Capture the cell that displays the provided text and extract its (X, Y) central coordinate. 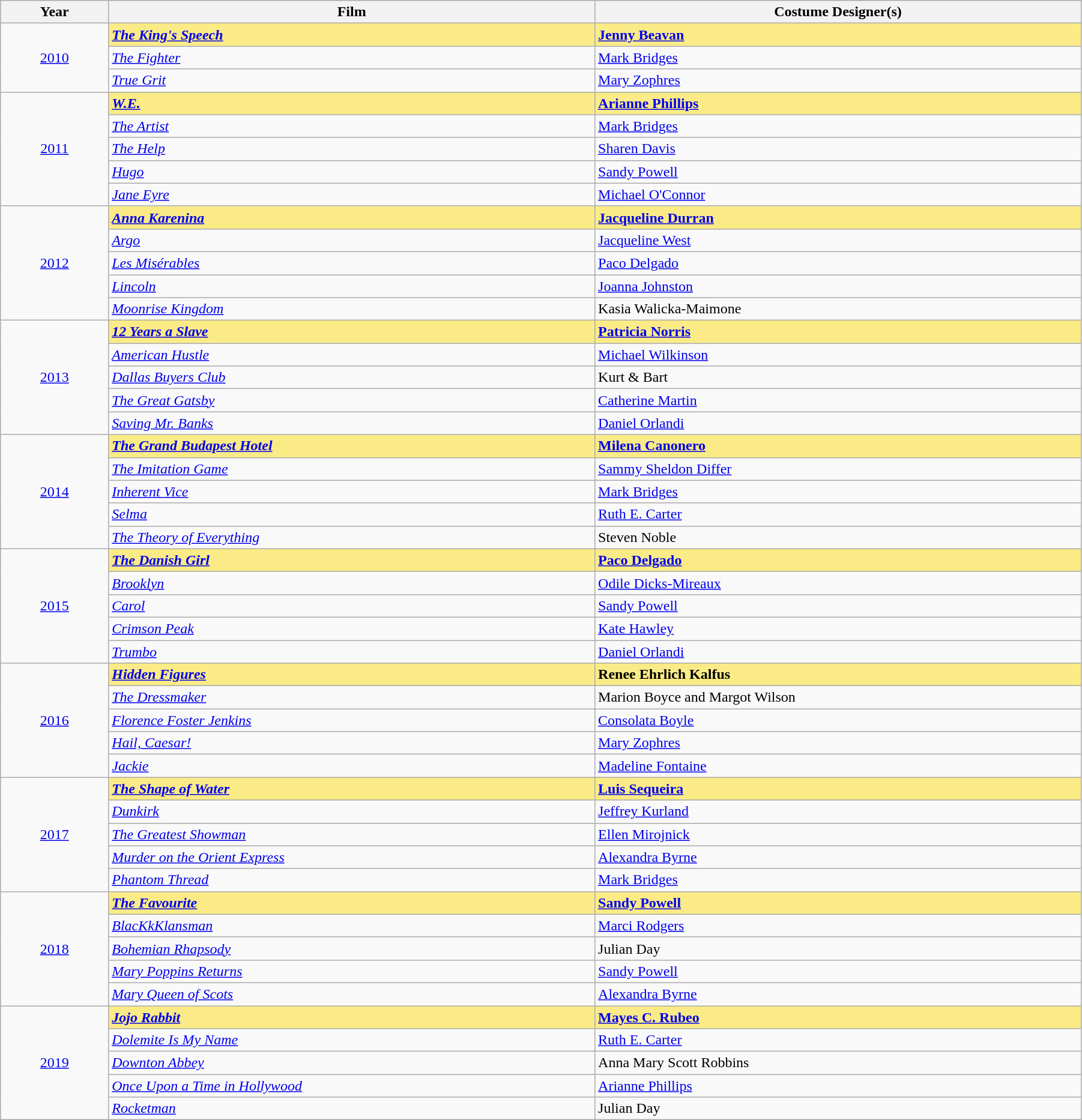
Sammy Sheldon Differ (838, 469)
The Fighter (352, 58)
Murder on the Orient Express (352, 857)
Trumbo (352, 651)
Sharen Davis (838, 149)
The Imitation Game (352, 469)
Marci Rodgers (838, 926)
Lincoln (352, 286)
Milena Canonero (838, 446)
Jenny Beavan (838, 35)
Steven Noble (838, 537)
Carol (352, 606)
2012 (55, 263)
Ellen Mirojnick (838, 834)
Moonrise Kingdom (352, 309)
Kurt & Bart (838, 378)
The Shape of Water (352, 789)
Saving Mr. Banks (352, 423)
Year (55, 12)
True Grit (352, 80)
W.E. (352, 103)
The Artist (352, 126)
Argo (352, 240)
The King's Speech (352, 35)
Downton Abbey (352, 1063)
Jeffrey Kurland (838, 811)
12 Years a Slave (352, 332)
Luis Sequeira (838, 789)
Bohemian Rhapsody (352, 948)
Madeline Fontaine (838, 766)
BlacKkKlansman (352, 926)
Inherent Vice (352, 492)
Brooklyn (352, 583)
Odile Dicks-Mireaux (838, 583)
Selma (352, 514)
Once Upon a Time in Hollywood (352, 1086)
American Hustle (352, 355)
The Greatest Showman (352, 834)
The Dressmaker (352, 697)
Michael Wilkinson (838, 355)
The Help (352, 149)
Les Misérables (352, 263)
2017 (55, 834)
Jackie (352, 766)
Anna Karenina (352, 217)
Renee Ehrlich Kalfus (838, 675)
Jane Eyre (352, 194)
Phantom Thread (352, 880)
Florence Foster Jenkins (352, 720)
Jojo Rabbit (352, 1017)
Costume Designer(s) (838, 12)
Mayes C. Rubeo (838, 1017)
2014 (55, 492)
Dolemite Is My Name (352, 1040)
2016 (55, 720)
Dallas Buyers Club (352, 378)
Crimson Peak (352, 628)
Hail, Caesar! (352, 743)
The Favourite (352, 903)
Hidden Figures (352, 675)
Jacqueline West (838, 240)
The Great Gatsby (352, 400)
2011 (55, 149)
Joanna Johnston (838, 286)
Dunkirk (352, 811)
Michael O'Connor (838, 194)
Anna Mary Scott Robbins (838, 1063)
Mary Queen of Scots (352, 994)
Patricia Norris (838, 332)
The Grand Budapest Hotel (352, 446)
Kate Hawley (838, 628)
2010 (55, 58)
2018 (55, 948)
Film (352, 12)
The Theory of Everything (352, 537)
Marion Boyce and Margot Wilson (838, 697)
2019 (55, 1063)
The Danish Girl (352, 560)
Hugo (352, 172)
Consolata Boyle (838, 720)
2013 (55, 378)
Kasia Walicka-Maimone (838, 309)
Jacqueline Durran (838, 217)
2015 (55, 606)
Catherine Martin (838, 400)
Mary Poppins Returns (352, 971)
Rocketman (352, 1109)
